Identify which cell holds the provided text, then report its (X, Y) central coordinate. 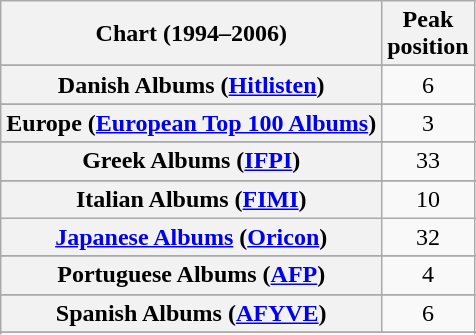
10 (428, 199)
33 (428, 161)
Peakposition (428, 34)
32 (428, 237)
4 (428, 275)
Portuguese Albums (AFP) (192, 275)
3 (428, 123)
Europe (European Top 100 Albums) (192, 123)
Japanese Albums (Oricon) (192, 237)
Spanish Albums (AFYVE) (192, 313)
Italian Albums (FIMI) (192, 199)
Danish Albums (Hitlisten) (192, 85)
Greek Albums (IFPI) (192, 161)
Chart (1994–2006) (192, 34)
